Capture the cell that displays the provided text and extract its (X, Y) central coordinate. 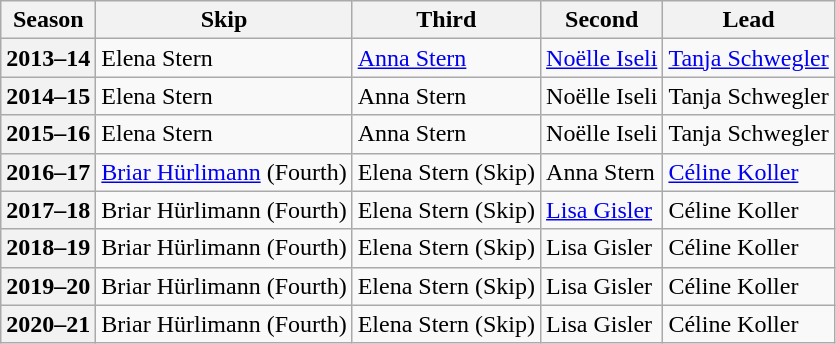
Third (446, 20)
Second (602, 20)
2018–19 (48, 248)
Lead (748, 20)
2020–21 (48, 324)
2017–18 (48, 210)
2014–15 (48, 96)
Skip (224, 20)
2019–20 (48, 286)
2015–16 (48, 134)
2016–17 (48, 172)
Season (48, 20)
2013–14 (48, 58)
